Identify which cell holds the provided text, then report its [X, Y] central coordinate. 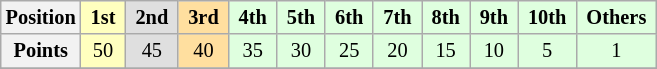
Others [616, 17]
35 [253, 51]
30 [301, 51]
9th [494, 17]
20 [397, 51]
3rd [203, 17]
10th [547, 17]
2nd [152, 17]
4th [253, 17]
5th [301, 17]
45 [152, 51]
25 [349, 51]
Points [41, 51]
10 [494, 51]
40 [203, 51]
1 [616, 51]
7th [397, 17]
8th [446, 17]
50 [104, 51]
1st [104, 17]
6th [349, 17]
15 [446, 51]
5 [547, 51]
Position [41, 17]
